Capture the cell that displays the provided text and extract its [X, Y] central coordinate. 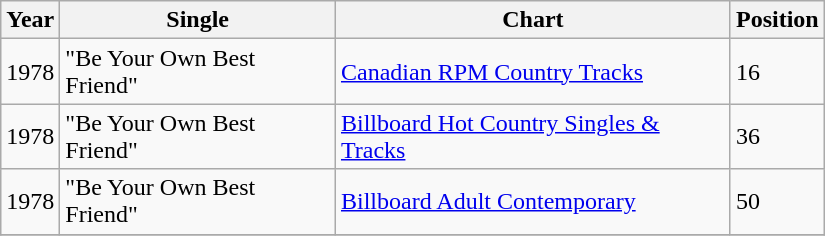
Chart [532, 20]
Year [30, 20]
Canadian RPM Country Tracks [532, 72]
Billboard Adult Contemporary [532, 202]
16 [777, 72]
36 [777, 136]
Single [198, 20]
Position [777, 20]
50 [777, 202]
Billboard Hot Country Singles & Tracks [532, 136]
